Output the (x, y) coordinate of the center of the cell containing the given text.  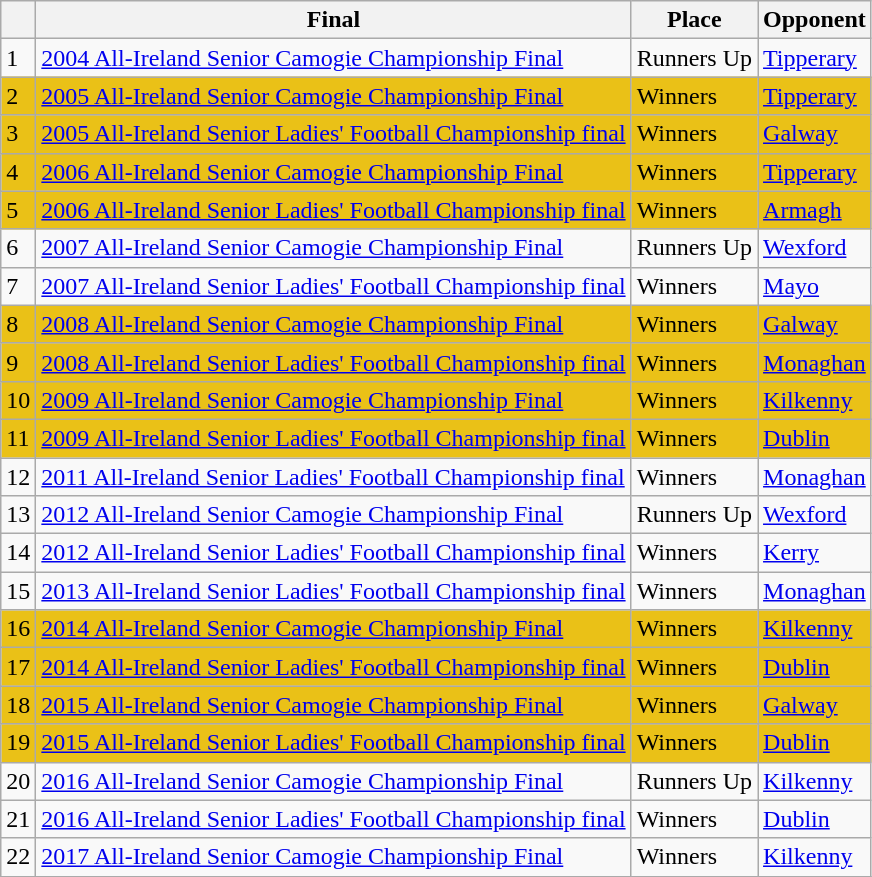
2016 All-Ireland Senior Ladies' Football Championship final (334, 819)
2005 All-Ireland Senior Ladies' Football Championship final (334, 134)
11 (18, 438)
2008 All-Ireland Senior Camogie Championship Final (334, 324)
2016 All-Ireland Senior Camogie Championship Final (334, 781)
2012 All-Ireland Senior Camogie Championship Final (334, 515)
Mayo (815, 286)
19 (18, 743)
2006 All-Ireland Senior Ladies' Football Championship final (334, 210)
22 (18, 857)
2014 All-Ireland Senior Camogie Championship Final (334, 629)
1 (18, 58)
2004 All-Ireland Senior Camogie Championship Final (334, 58)
2013 All-Ireland Senior Ladies' Football Championship final (334, 591)
2009 All-Ireland Senior Camogie Championship Final (334, 400)
18 (18, 705)
2015 All-Ireland Senior Camogie Championship Final (334, 705)
Final (334, 20)
16 (18, 629)
2015 All-Ireland Senior Ladies' Football Championship final (334, 743)
3 (18, 134)
2 (18, 96)
2005 All-Ireland Senior Camogie Championship Final (334, 96)
Armagh (815, 210)
2007 All-Ireland Senior Ladies' Football Championship final (334, 286)
8 (18, 324)
17 (18, 667)
2008 All-Ireland Senior Ladies' Football Championship final (334, 362)
10 (18, 400)
5 (18, 210)
9 (18, 362)
7 (18, 286)
20 (18, 781)
15 (18, 591)
2009 All-Ireland Senior Ladies' Football Championship final (334, 438)
6 (18, 248)
2007 All-Ireland Senior Camogie Championship Final (334, 248)
4 (18, 172)
12 (18, 477)
Opponent (815, 20)
2011 All-Ireland Senior Ladies' Football Championship final (334, 477)
2006 All-Ireland Senior Camogie Championship Final (334, 172)
2012 All-Ireland Senior Ladies' Football Championship final (334, 553)
Place (694, 20)
2014 All-Ireland Senior Ladies' Football Championship final (334, 667)
13 (18, 515)
Kerry (815, 553)
21 (18, 819)
2017 All-Ireland Senior Camogie Championship Final (334, 857)
14 (18, 553)
